Search for the cell housing the specified text and yield its [x, y] center coordinate. 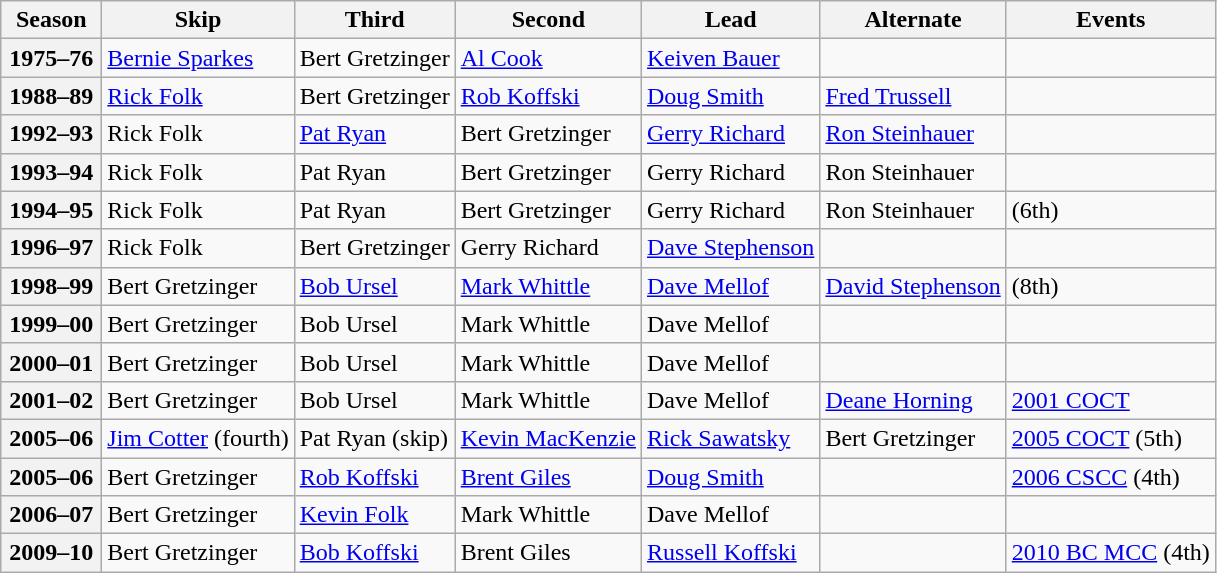
David Stephenson [913, 286]
Season [52, 20]
Kevin Folk [374, 515]
1992–93 [52, 134]
2005 COCT (5th) [1110, 438]
Third [374, 20]
2001–02 [52, 400]
2006–07 [52, 515]
1999–00 [52, 324]
Kevin MacKenzie [548, 438]
Dave Stephenson [731, 248]
1975–76 [52, 58]
1996–97 [52, 248]
Jim Cotter (fourth) [198, 438]
Russell Koffski [731, 553]
1993–94 [52, 172]
1998–99 [52, 286]
Events [1110, 20]
(8th) [1110, 286]
2000–01 [52, 362]
2001 COCT [1110, 400]
Rick Sawatsky [731, 438]
2009–10 [52, 553]
Fred Trussell [913, 96]
2006 CSCC (4th) [1110, 477]
(6th) [1110, 210]
Keiven Bauer [731, 58]
Pat Ryan (skip) [374, 438]
Second [548, 20]
Al Cook [548, 58]
Alternate [913, 20]
Bob Koffski [374, 553]
1994–95 [52, 210]
Lead [731, 20]
Bernie Sparkes [198, 58]
2010 BC MCC (4th) [1110, 553]
Skip [198, 20]
1988–89 [52, 96]
Deane Horning [913, 400]
